Detect which cell encompasses the target text, then output its [X, Y] center coordinate. 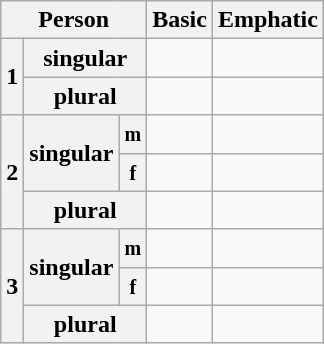
2 [12, 172]
Basic [180, 20]
3 [12, 286]
Person [74, 20]
1 [12, 77]
Emphatic [268, 20]
